Scan for the cell matching the given text and deliver its [X, Y] coordinate at center. 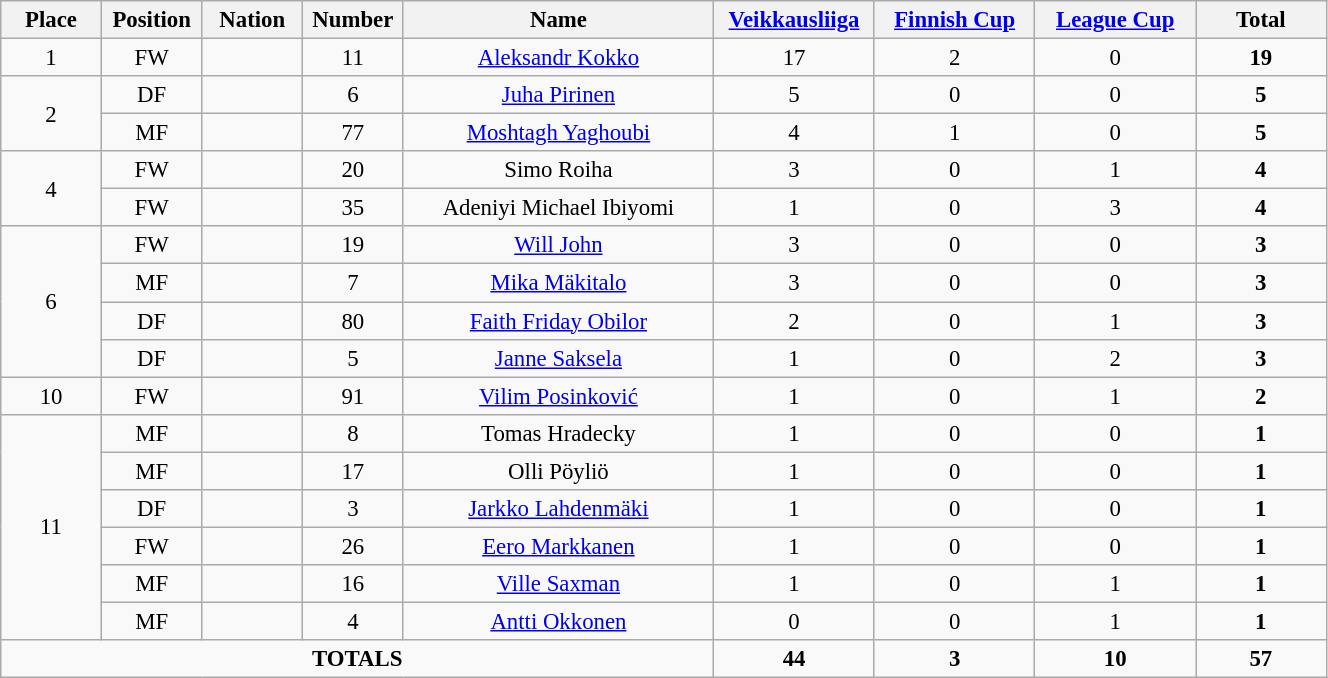
91 [354, 396]
Eero Markkanen [558, 546]
Mika Mäkitalo [558, 283]
TOTALS [358, 659]
Finnish Cup [954, 20]
Will John [558, 245]
Ville Saxman [558, 584]
Name [558, 20]
Faith Friday Obilor [558, 321]
77 [354, 133]
Moshtagh Yaghoubi [558, 133]
Nation [252, 20]
Total [1262, 20]
44 [794, 659]
Simo Roiha [558, 170]
80 [354, 321]
Tomas Hradecky [558, 433]
Place [52, 20]
Number [354, 20]
League Cup [1116, 20]
Olli Pöyliö [558, 471]
35 [354, 208]
Jarkko Lahdenmäki [558, 509]
Antti Okkonen [558, 621]
Adeniyi Michael Ibiyomi [558, 208]
7 [354, 283]
Aleksandr Kokko [558, 58]
57 [1262, 659]
Vilim Posinković [558, 396]
8 [354, 433]
20 [354, 170]
Janne Saksela [558, 358]
Juha Pirinen [558, 95]
Veikkausliiga [794, 20]
16 [354, 584]
26 [354, 546]
Position [152, 20]
